From the cell containing the given text, extract its center point as [X, Y] coordinate. 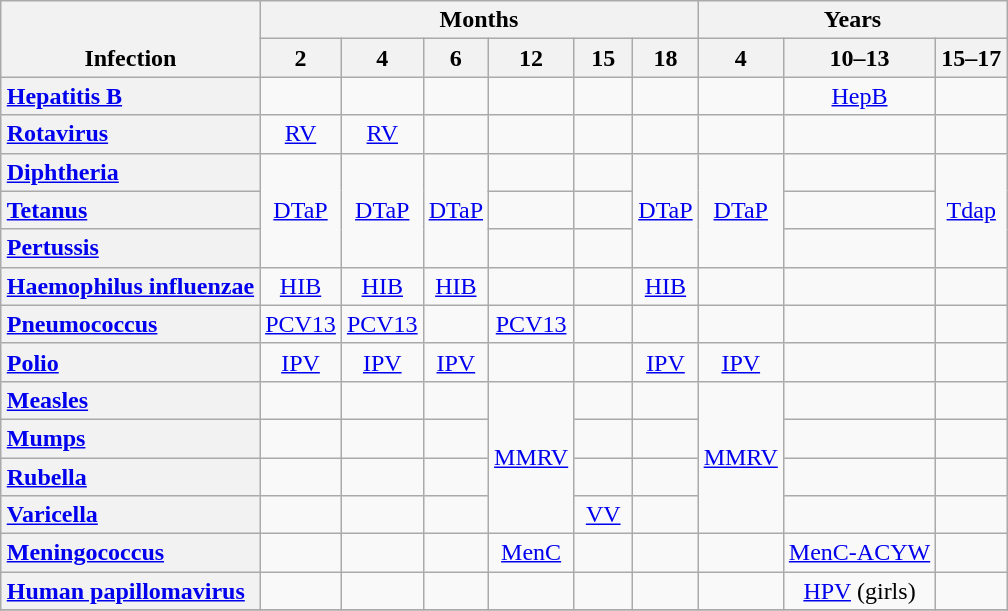
Diphtheria [130, 172]
HPV (girls) [859, 591]
Pneumococcus [130, 324]
HepB [859, 96]
Tdap [972, 210]
Meningococcus [130, 553]
Rubella [130, 477]
MenC-ACYW [859, 553]
12 [532, 58]
MenC [532, 553]
2 [301, 58]
Measles [130, 400]
VV [604, 515]
6 [456, 58]
Haemophilus influenzae [130, 286]
Varicella [130, 515]
18 [666, 58]
Polio [130, 362]
Rotavirus [130, 134]
15–17 [972, 58]
Pertussis [130, 248]
Mumps [130, 438]
Hepatitis B [130, 96]
10–13 [859, 58]
Human papillomavirus [130, 591]
15 [604, 58]
Years [852, 20]
Tetanus [130, 210]
Infection [130, 39]
Months [480, 20]
